Output the (X, Y) coordinate of the center of the cell containing the given text.  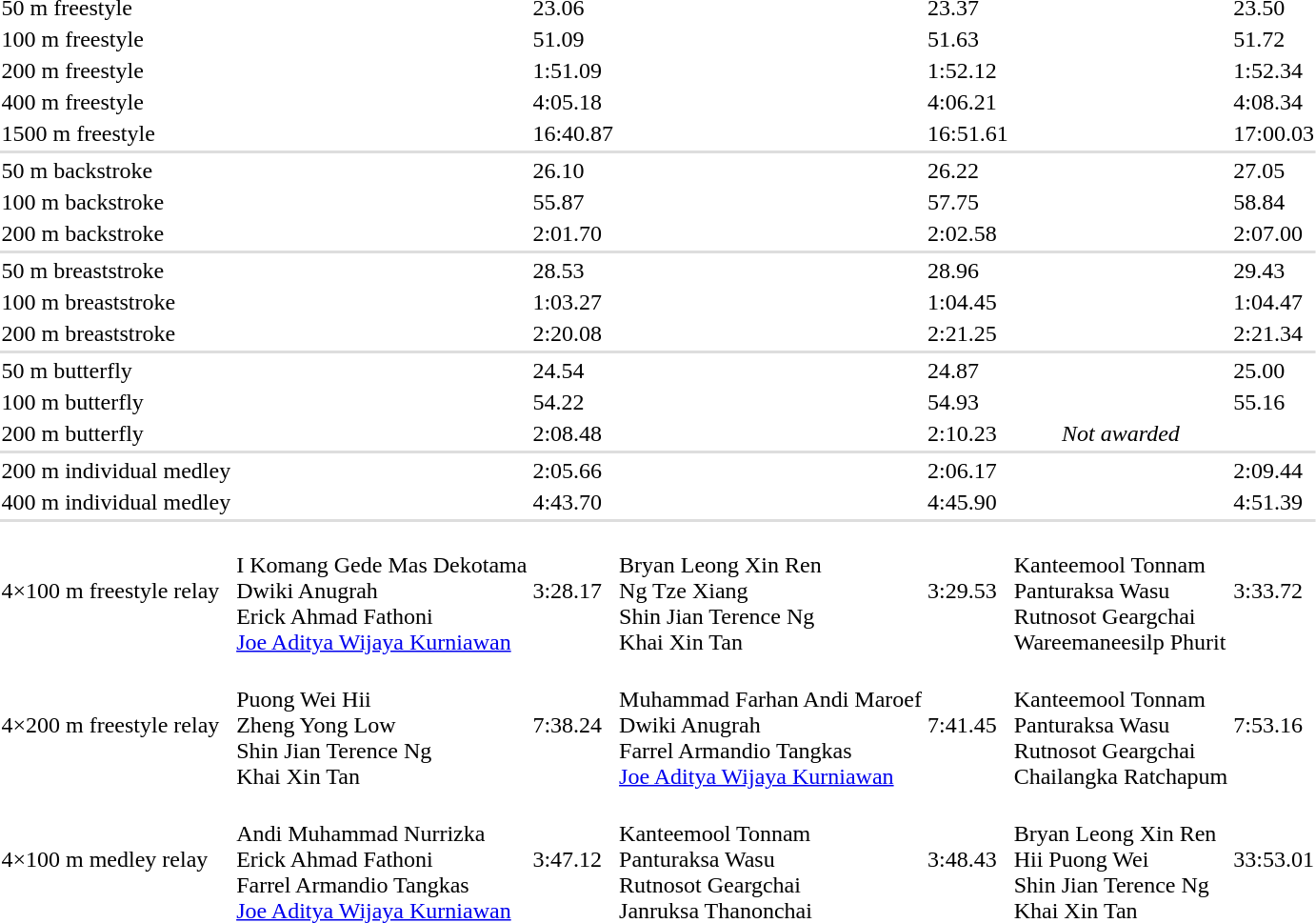
17:00.03 (1274, 133)
51.09 (573, 39)
100 m freestyle (116, 39)
58.84 (1274, 202)
50 m breaststroke (116, 271)
1:04.47 (1274, 302)
Not awarded (1121, 433)
54.93 (967, 402)
200 m individual medley (116, 471)
55.87 (573, 202)
7:53.16 (1274, 725)
200 m freestyle (116, 70)
2:20.08 (573, 333)
26.10 (573, 171)
4×100 m freestyle relay (116, 591)
16:51.61 (967, 133)
Muhammad Farhan Andi MaroefDwiki AnugrahFarrel Armandio TangkasJoe Aditya Wijaya Kurniawan (771, 725)
200 m breaststroke (116, 333)
1:03.27 (573, 302)
2:21.25 (967, 333)
55.16 (1274, 402)
4:05.18 (573, 102)
24.54 (573, 371)
50 m backstroke (116, 171)
2:21.34 (1274, 333)
400 m freestyle (116, 102)
7:41.45 (967, 725)
200 m backstroke (116, 233)
100 m breaststroke (116, 302)
4:51.39 (1274, 502)
1:51.09 (573, 70)
28.96 (967, 271)
3:28.17 (573, 591)
100 m butterfly (116, 402)
4:45.90 (967, 502)
Kanteemool TonnamPanturaksa WasuRutnosot GeargchaiChailangka Ratchapum (1121, 725)
29.43 (1274, 271)
1500 m freestyle (116, 133)
2:08.48 (573, 433)
Bryan Leong Xin RenNg Tze XiangShin Jian Terence NgKhai Xin Tan (771, 591)
2:06.17 (967, 471)
I Komang Gede Mas DekotamaDwiki AnugrahErick Ahmad FathoniJoe Aditya Wijaya Kurniawan (382, 591)
24.87 (967, 371)
25.00 (1274, 371)
100 m backstroke (116, 202)
2:07.00 (1274, 233)
Kanteemool TonnamPanturaksa WasuRutnosot GeargchaiWareemaneesilp Phurit (1121, 591)
1:52.12 (967, 70)
57.75 (967, 202)
2:01.70 (573, 233)
4:08.34 (1274, 102)
1:04.45 (967, 302)
4:43.70 (573, 502)
400 m individual medley (116, 502)
200 m butterfly (116, 433)
28.53 (573, 271)
3:29.53 (967, 591)
Puong Wei HiiZheng Yong LowShin Jian Terence NgKhai Xin Tan (382, 725)
1:52.34 (1274, 70)
2:10.23 (967, 433)
54.22 (573, 402)
50 m butterfly (116, 371)
3:33.72 (1274, 591)
4:06.21 (967, 102)
2:05.66 (573, 471)
2:02.58 (967, 233)
27.05 (1274, 171)
51.72 (1274, 39)
4×200 m freestyle relay (116, 725)
16:40.87 (573, 133)
51.63 (967, 39)
7:38.24 (573, 725)
2:09.44 (1274, 471)
26.22 (967, 171)
